Identify which cell holds the provided text, then report its [X, Y] central coordinate. 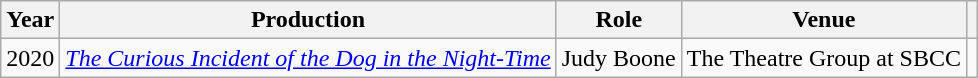
Role [618, 20]
The Curious Incident of the Dog in the Night-Time [308, 58]
Production [308, 20]
Venue [824, 20]
Year [30, 20]
The Theatre Group at SBCC [824, 58]
Judy Boone [618, 58]
2020 [30, 58]
